Output the [X, Y] coordinate of the center of the cell containing the given text.  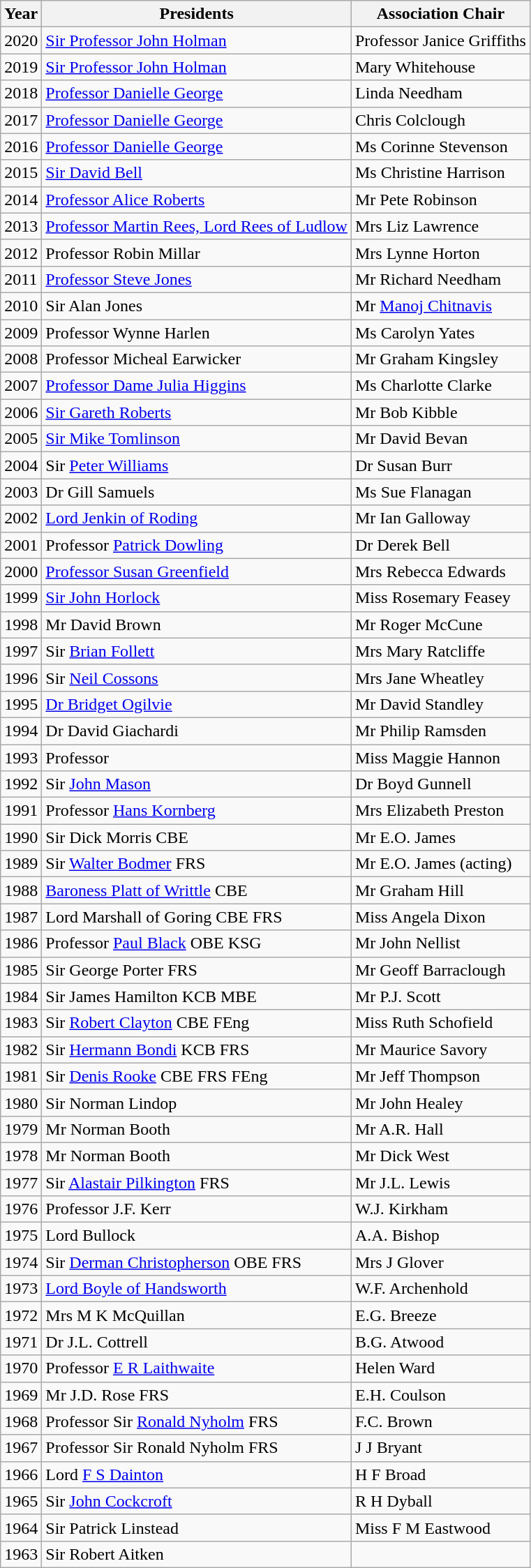
Sir Peter Williams [197, 465]
1979 [21, 1129]
2016 [21, 147]
2002 [21, 518]
Professor Janice Griffiths [440, 40]
Professor Susan Greenfield [197, 572]
Sir George Porter FRS [197, 970]
1966 [21, 1474]
1994 [21, 731]
Mrs Liz Lawrence [440, 226]
Lord Marshall of Goring CBE FRS [197, 917]
Mr E.O. James [440, 837]
1971 [21, 1342]
2009 [21, 333]
Sir Alastair Pilkington FRS [197, 1183]
Sir John Cockcroft [197, 1501]
Mr Roger McCune [440, 625]
2013 [21, 226]
Mr Dick West [440, 1156]
W.J. Kirkham [440, 1209]
Linda Needham [440, 94]
Association Chair [440, 14]
Mrs Lynne Horton [440, 253]
Mr A.R. Hall [440, 1129]
Mr Richard Needham [440, 279]
1970 [21, 1368]
1990 [21, 837]
Mr John Nellist [440, 943]
F.C. Brown [440, 1421]
Mr Jeff Thompson [440, 1076]
Mrs J Glover [440, 1262]
Mr Manoj Chitnavis [440, 306]
Sir Hermann Bondi KCB FRS [197, 1050]
Mary Whitehouse [440, 67]
Ms Corinne Stevenson [440, 147]
1987 [21, 917]
Dr J.L. Cottrell [197, 1342]
R H Dyball [440, 1501]
Professor Martin Rees, Lord Rees of Ludlow [197, 226]
Mr Pete Robinson [440, 200]
1977 [21, 1183]
Sir Gareth Roberts [197, 412]
Mr P.J. Scott [440, 996]
Sir Neil Cossons [197, 678]
2006 [21, 412]
1980 [21, 1103]
1965 [21, 1501]
Miss Rosemary Feasey [440, 598]
1969 [21, 1395]
Chris Colclough [440, 120]
J J Bryant [440, 1448]
2010 [21, 306]
2004 [21, 465]
Year [21, 14]
Sir Dick Morris CBE [197, 837]
1967 [21, 1448]
Professor Hans Kornberg [197, 811]
Sir James Hamilton KCB MBE [197, 996]
Miss Ruth Schofield [440, 1023]
A.A. Bishop [440, 1236]
2014 [21, 200]
2005 [21, 439]
Mr Bob Kibble [440, 412]
W.F. Archenhold [440, 1289]
Mr Graham Hill [440, 890]
1986 [21, 943]
Sir David Bell [197, 173]
1988 [21, 890]
1999 [21, 598]
Dr David Giachardi [197, 731]
Ms Charlotte Clarke [440, 386]
Mr Philip Ramsden [440, 731]
Mrs Rebecca Edwards [440, 572]
Sir Mike Tomlinson [197, 439]
Mrs Elizabeth Preston [440, 811]
B.G. Atwood [440, 1342]
1989 [21, 864]
Sir Denis Rooke CBE FRS FEng [197, 1076]
Professor Steve Jones [197, 279]
Sir Brian Follett [197, 651]
1982 [21, 1050]
1995 [21, 704]
1968 [21, 1421]
2017 [21, 120]
1991 [21, 811]
2015 [21, 173]
1981 [21, 1076]
1993 [21, 757]
Mrs Jane Wheatley [440, 678]
Sir Alan Jones [197, 306]
Professor Patrick Dowling [197, 545]
Baroness Platt of Writtle CBE [197, 890]
Professor Dame Julia Higgins [197, 386]
Miss Maggie Hannon [440, 757]
Sir Derman Christopherson OBE FRS [197, 1262]
Helen Ward [440, 1368]
Ms Carolyn Yates [440, 333]
1963 [21, 1554]
1984 [21, 996]
Mr J.L. Lewis [440, 1183]
E.H. Coulson [440, 1395]
Sir Walter Bodmer FRS [197, 864]
Mr Graham Kingsley [440, 359]
1974 [21, 1262]
Mrs M K McQuillan [197, 1315]
Lord Boyle of Handsworth [197, 1289]
Sir Robert Clayton CBE FEng [197, 1023]
1964 [21, 1528]
2012 [21, 253]
Miss F M Eastwood [440, 1528]
Professor Wynne Harlen [197, 333]
Mrs Mary Ratcliffe [440, 651]
Dr Derek Bell [440, 545]
Dr Bridget Ogilvie [197, 704]
Professor E R Laithwaite [197, 1368]
Miss Angela Dixon [440, 917]
Professor [197, 757]
2003 [21, 492]
1972 [21, 1315]
1985 [21, 970]
Presidents [197, 14]
Mr David Bevan [440, 439]
Sir John Mason [197, 784]
1976 [21, 1209]
2020 [21, 40]
Mr Maurice Savory [440, 1050]
Sir Patrick Linstead [197, 1528]
2019 [21, 67]
Sir Robert Aitken [197, 1554]
2000 [21, 572]
1997 [21, 651]
Professor J.F. Kerr [197, 1209]
Mr Geoff Barraclough [440, 970]
Professor Paul Black OBE KSG [197, 943]
Mr David Standley [440, 704]
Dr Susan Burr [440, 465]
H F Broad [440, 1474]
Ms Sue Flanagan [440, 492]
Mr Ian Galloway [440, 518]
2011 [21, 279]
1975 [21, 1236]
Lord Bullock [197, 1236]
Mr David Brown [197, 625]
2008 [21, 359]
E.G. Breeze [440, 1315]
1998 [21, 625]
Sir Norman Lindop [197, 1103]
1996 [21, 678]
1992 [21, 784]
1983 [21, 1023]
Professor Micheal Earwicker [197, 359]
Lord F S Dainton [197, 1474]
Sir John Horlock [197, 598]
Lord Jenkin of Roding [197, 518]
Mr E.O. James (acting) [440, 864]
2001 [21, 545]
2007 [21, 386]
2018 [21, 94]
Professor Alice Roberts [197, 200]
Mr J.D. Rose FRS [197, 1395]
1973 [21, 1289]
Ms Christine Harrison [440, 173]
Mr John Healey [440, 1103]
Dr Gill Samuels [197, 492]
Dr Boyd Gunnell [440, 784]
Professor Robin Millar [197, 253]
1978 [21, 1156]
